Extract the (X, Y) coordinate from the center of the cell holding the provided text.  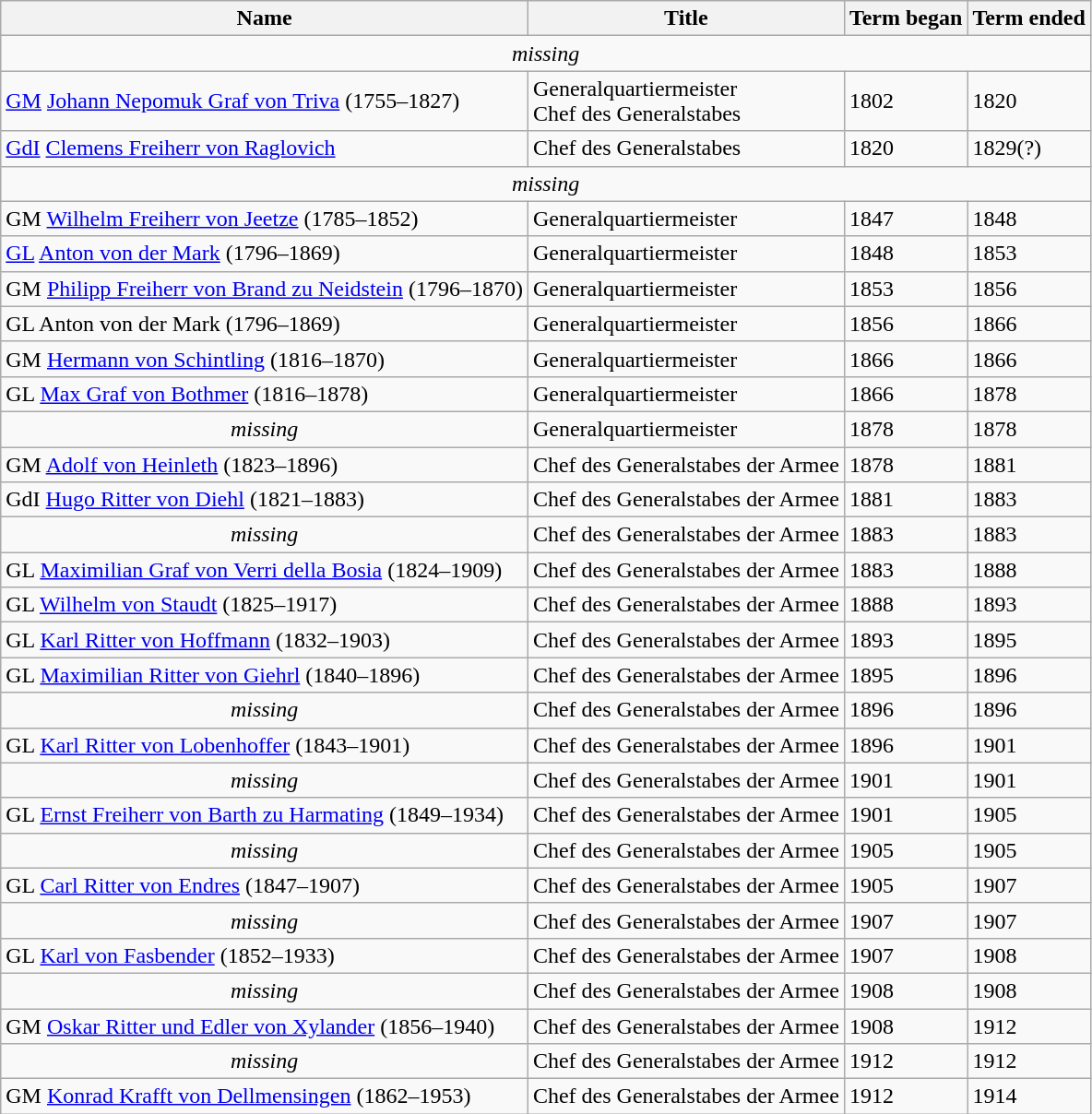
Title (686, 18)
GL Carl Ritter von Endres (1847–1907) (265, 885)
GM Wilhelm Freiherr von Jeetze (1785–1852) (265, 219)
GM Adolf von Heinleth (1823–1896) (265, 464)
1802 (906, 101)
GM Philipp Freiherr von Brand zu Neidstein (1796–1870) (265, 289)
GdI Clemens Freiherr von Raglovich (265, 148)
GL Karl Ritter von Hoffmann (1832–1903) (265, 640)
1847 (906, 219)
GL Ernst Freiherr von Barth zu Harmating (1849–1934) (265, 815)
GL Maximilian Ritter von Giehrl (1840–1896) (265, 675)
GM Konrad Krafft von Dellmensingen (1862–1953) (265, 1096)
GM Oskar Ritter und Edler von Xylander (1856–1940) (265, 1026)
GM Hermann von Schintling (1816–1870) (265, 359)
GL Karl Ritter von Lobenhoffer (1843–1901) (265, 745)
Name (265, 18)
1914 (1029, 1096)
GdI Hugo Ritter von Diehl (1821–1883) (265, 500)
Chef des Generalstabes (686, 148)
GL Max Graf von Bothmer (1816–1878) (265, 394)
GL Karl von Fasbender (1852–1933) (265, 955)
GeneralquartiermeisterChef des Generalstabes (686, 101)
1829(?) (1029, 148)
Term began (906, 18)
GL Maximilian Graf von Verri della Bosia (1824–1909) (265, 570)
GL Wilhelm von Staudt (1825–1917) (265, 605)
Term ended (1029, 18)
GM Johann Nepomuk Graf von Triva (1755–1827) (265, 101)
